Locate the cell with the specified text and output its (X, Y) center coordinate. 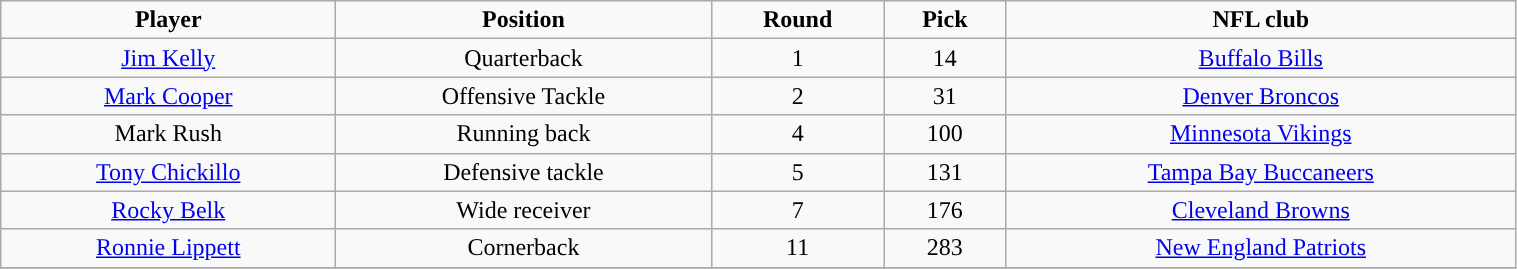
100 (944, 134)
283 (944, 248)
Rocky Belk (168, 210)
4 (798, 134)
Position (524, 20)
176 (944, 210)
Wide receiver (524, 210)
Offensive Tackle (524, 96)
11 (798, 248)
Player (168, 20)
Pick (944, 20)
Round (798, 20)
New England Patriots (1260, 248)
Minnesota Vikings (1260, 134)
1 (798, 58)
Quarterback (524, 58)
Tampa Bay Buccaneers (1260, 172)
31 (944, 96)
131 (944, 172)
Running back (524, 134)
2 (798, 96)
7 (798, 210)
Buffalo Bills (1260, 58)
14 (944, 58)
Jim Kelly (168, 58)
Cleveland Browns (1260, 210)
NFL club (1260, 20)
Mark Cooper (168, 96)
Defensive tackle (524, 172)
5 (798, 172)
Cornerback (524, 248)
Mark Rush (168, 134)
Tony Chickillo (168, 172)
Denver Broncos (1260, 96)
Ronnie Lippett (168, 248)
